Locate the cell with the specified text and output its [x, y] center coordinate. 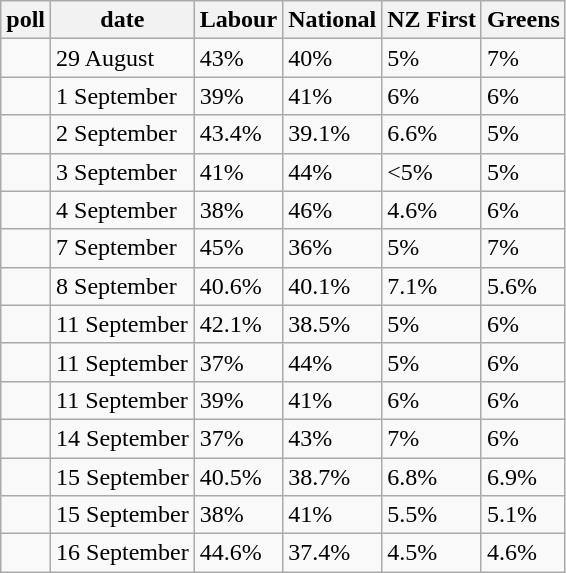
40.1% [332, 286]
46% [332, 210]
National [332, 20]
5.5% [432, 515]
Labour [238, 20]
7.1% [432, 286]
date [123, 20]
40% [332, 58]
42.1% [238, 324]
2 September [123, 134]
43.4% [238, 134]
3 September [123, 172]
37.4% [332, 553]
poll [26, 20]
1 September [123, 96]
40.5% [238, 477]
8 September [123, 286]
6.8% [432, 477]
6.9% [523, 477]
44.6% [238, 553]
36% [332, 248]
Greens [523, 20]
4 September [123, 210]
16 September [123, 553]
45% [238, 248]
14 September [123, 438]
29 August [123, 58]
4.5% [432, 553]
6.6% [432, 134]
39.1% [332, 134]
40.6% [238, 286]
NZ First [432, 20]
<5% [432, 172]
5.6% [523, 286]
38.5% [332, 324]
7 September [123, 248]
38.7% [332, 477]
5.1% [523, 515]
